Pinpoint the cell where the given text exists, returning its [x, y] midpoint coordinate. 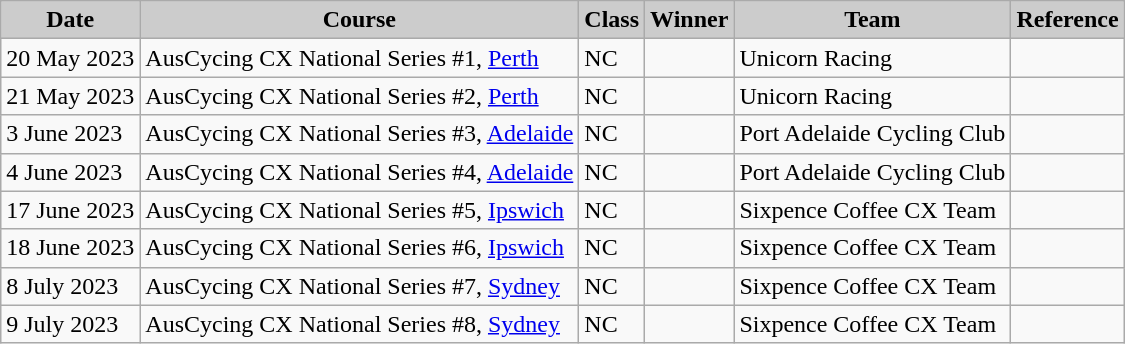
Date [70, 20]
17 June 2023 [70, 210]
AusCycing CX National Series #1, Perth [360, 58]
Reference [1068, 20]
AusCycing CX National Series #6, Ipswich [360, 248]
Winner [690, 20]
8 July 2023 [70, 286]
AusCycing CX National Series #5, Ipswich [360, 210]
21 May 2023 [70, 96]
AusCycing CX National Series #8, Sydney [360, 324]
20 May 2023 [70, 58]
AusCycing CX National Series #3, Adelaide [360, 134]
Course [360, 20]
AusCycing CX National Series #7, Sydney [360, 286]
18 June 2023 [70, 248]
9 July 2023 [70, 324]
Team [872, 20]
3 June 2023 [70, 134]
4 June 2023 [70, 172]
AusCycing CX National Series #2, Perth [360, 96]
AusCycing CX National Series #4, Adelaide [360, 172]
Class [612, 20]
